Extract the [X, Y] coordinate from the center of the cell holding the provided text.  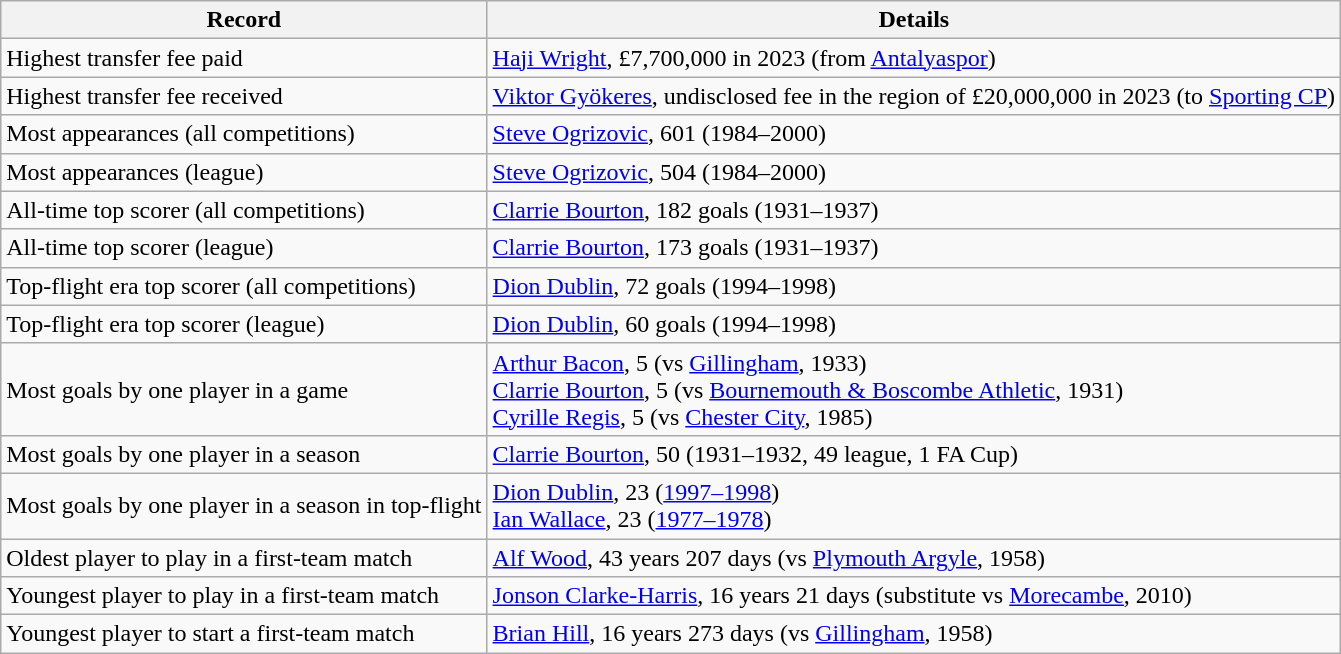
Record [244, 20]
Highest transfer fee received [244, 96]
Youngest player to start a first-team match [244, 634]
Viktor Gyökeres, undisclosed fee in the region of £20,000,000 in 2023 (to Sporting CP) [914, 96]
Clarrie Bourton, 182 goals (1931–1937) [914, 210]
Alf Wood, 43 years 207 days (vs Plymouth Argyle, 1958) [914, 557]
Steve Ogrizovic, 504 (1984–2000) [914, 172]
Most goals by one player in a season in top-flight [244, 506]
Steve Ogrizovic, 601 (1984–2000) [914, 134]
All-time top scorer (all competitions) [244, 210]
Brian Hill, 16 years 273 days (vs Gillingham, 1958) [914, 634]
Most appearances (league) [244, 172]
Most appearances (all competitions) [244, 134]
Youngest player to play in a first-team match [244, 596]
Top-flight era top scorer (all competitions) [244, 286]
Dion Dublin, 60 goals (1994–1998) [914, 324]
Dion Dublin, 72 goals (1994–1998) [914, 286]
All-time top scorer (league) [244, 248]
Haji Wright, £7,700,000 in 2023 (from Antalyaspor) [914, 58]
Clarrie Bourton, 50 (1931–1932, 49 league, 1 FA Cup) [914, 454]
Arthur Bacon, 5 (vs Gillingham, 1933) Clarrie Bourton, 5 (vs Bournemouth & Boscombe Athletic, 1931) Cyrille Regis, 5 (vs Chester City, 1985) [914, 389]
Top-flight era top scorer (league) [244, 324]
Most goals by one player in a game [244, 389]
Highest transfer fee paid [244, 58]
Most goals by one player in a season [244, 454]
Dion Dublin, 23 (1997–1998) Ian Wallace, 23 (1977–1978) [914, 506]
Jonson Clarke-Harris, 16 years 21 days (substitute vs Morecambe, 2010) [914, 596]
Details [914, 20]
Clarrie Bourton, 173 goals (1931–1937) [914, 248]
Oldest player to play in a first-team match [244, 557]
